Identify which cell holds the provided text, then report its [x, y] central coordinate. 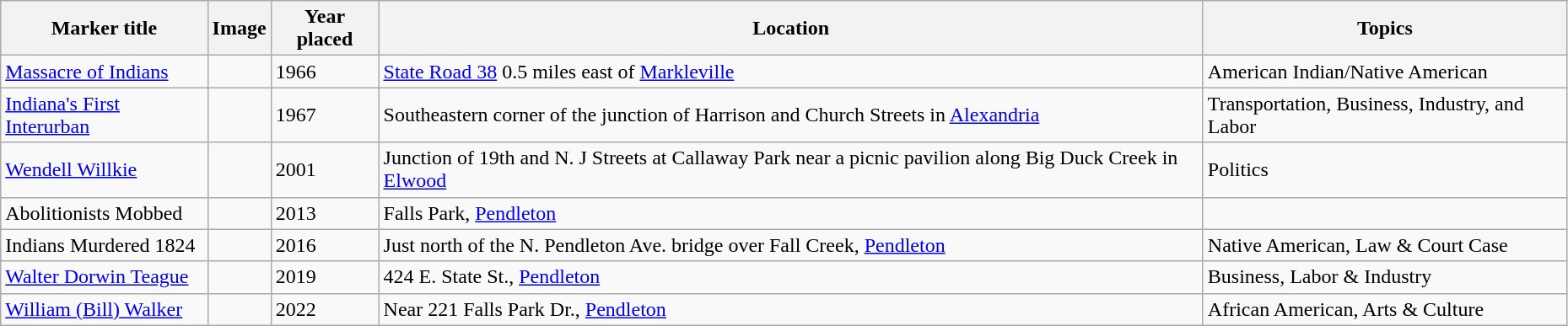
1967 [325, 115]
Near 221 Falls Park Dr., Pendleton [791, 309]
Image [240, 29]
Transportation, Business, Industry, and Labor [1385, 115]
Junction of 19th and N. J Streets at Callaway Park near a picnic pavilion along Big Duck Creek in Elwood [791, 170]
American Indian/Native American [1385, 72]
1966 [325, 72]
2001 [325, 170]
William (Bill) Walker [105, 309]
Indiana's First Interurban [105, 115]
Massacre of Indians [105, 72]
2019 [325, 277]
Location [791, 29]
State Road 38 0.5 miles east of Markleville [791, 72]
Topics [1385, 29]
2016 [325, 245]
Business, Labor & Industry [1385, 277]
Just north of the N. Pendleton Ave. bridge over Fall Creek, Pendleton [791, 245]
Politics [1385, 170]
African American, Arts & Culture [1385, 309]
2022 [325, 309]
424 E. State St., Pendleton [791, 277]
Wendell Willkie [105, 170]
Year placed [325, 29]
Abolitionists Mobbed [105, 213]
Walter Dorwin Teague [105, 277]
Marker title [105, 29]
2013 [325, 213]
Indians Murdered 1824 [105, 245]
Southeastern corner of the junction of Harrison and Church Streets in Alexandria [791, 115]
Falls Park, Pendleton [791, 213]
Native American, Law & Court Case [1385, 245]
